Output the (X, Y) coordinate of the center of the cell containing the given text.  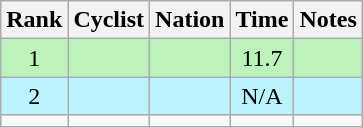
Cyclist (109, 20)
N/A (262, 96)
11.7 (262, 58)
Notes (328, 20)
2 (34, 96)
1 (34, 58)
Time (262, 20)
Rank (34, 20)
Nation (190, 20)
